Output the (X, Y) coordinate of the center of the cell containing the given text.  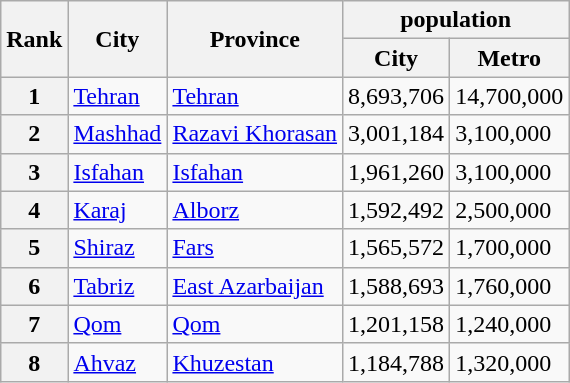
Razavi Khorasan (255, 134)
6 (34, 286)
Province (255, 39)
Khuzestan (255, 362)
3,001,184 (396, 134)
4 (34, 210)
Tabriz (118, 286)
8,693,706 (396, 96)
1,760,000 (510, 286)
Ahvaz (118, 362)
5 (34, 248)
2,500,000 (510, 210)
1,592,492 (396, 210)
1,184,788 (396, 362)
population (456, 20)
1,201,158 (396, 324)
Shiraz (118, 248)
1,961,260 (396, 172)
14,700,000 (510, 96)
Fars (255, 248)
East Azarbaijan (255, 286)
8 (34, 362)
1,565,572 (396, 248)
1,700,000 (510, 248)
1 (34, 96)
1,240,000 (510, 324)
Mashhad (118, 134)
1,588,693 (396, 286)
2 (34, 134)
1,320,000 (510, 362)
Karaj (118, 210)
3 (34, 172)
Metro (510, 58)
Rank (34, 39)
Alborz (255, 210)
7 (34, 324)
